From the cell containing the given text, extract its center point as (X, Y) coordinate. 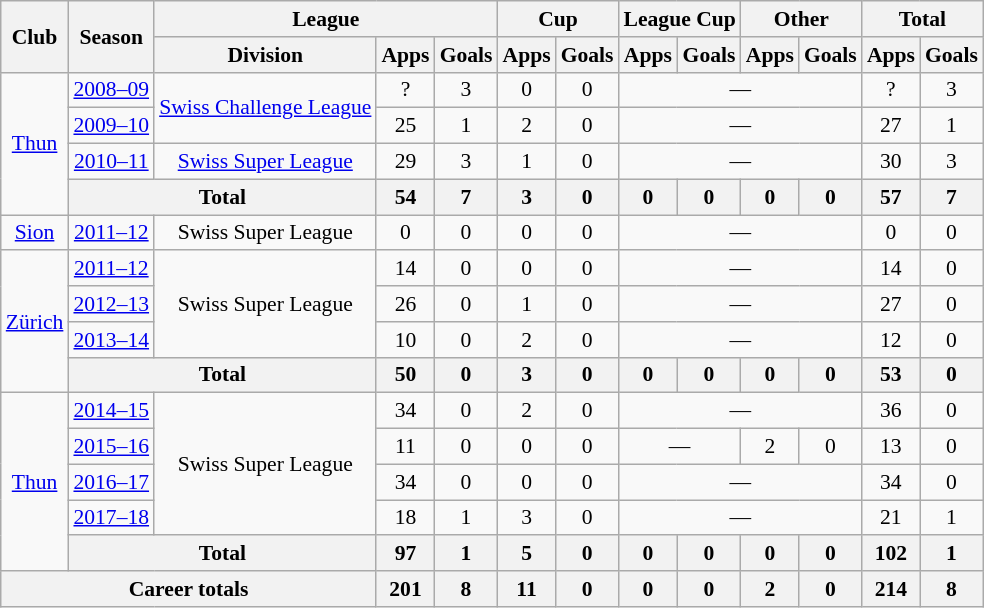
Cup (558, 19)
Sion (35, 233)
25 (405, 126)
201 (405, 589)
57 (891, 197)
2016–17 (111, 482)
League (326, 19)
2014–15 (111, 411)
2012–13 (111, 304)
54 (405, 197)
13 (891, 447)
Career totals (189, 589)
29 (405, 162)
97 (405, 554)
Zürich (35, 322)
2017–18 (111, 518)
18 (405, 518)
2015–16 (111, 447)
2010–11 (111, 162)
Swiss Challenge League (265, 108)
102 (891, 554)
21 (891, 518)
5 (526, 554)
10 (405, 340)
214 (891, 589)
League Cup (680, 19)
2013–14 (111, 340)
Season (111, 36)
Other (802, 19)
26 (405, 304)
36 (891, 411)
Division (265, 55)
Club (35, 36)
50 (405, 375)
2008–09 (111, 90)
12 (891, 340)
30 (891, 162)
2009–10 (111, 126)
53 (891, 375)
